Return the (x, y) coordinate for the center point of the cell that contains the specified text.  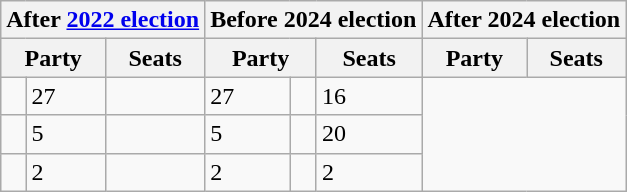
16 (368, 96)
20 (368, 134)
After 2024 election (524, 20)
After 2022 election (103, 20)
Before 2024 election (314, 20)
